Output the [X, Y] coordinate of the center of the cell containing the given text.  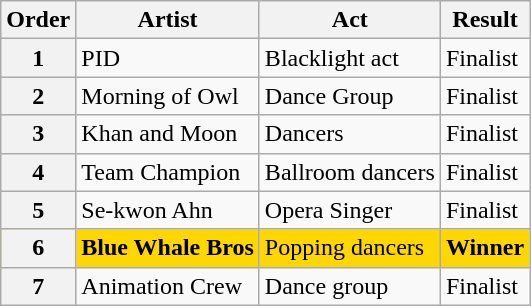
7 [38, 286]
Dance group [350, 286]
Popping dancers [350, 248]
Ballroom dancers [350, 172]
Order [38, 20]
Blue Whale Bros [168, 248]
6 [38, 248]
Act [350, 20]
Morning of Owl [168, 96]
Dancers [350, 134]
4 [38, 172]
Khan and Moon [168, 134]
PID [168, 58]
Result [484, 20]
Dance Group [350, 96]
1 [38, 58]
5 [38, 210]
Blacklight act [350, 58]
Se-kwon Ahn [168, 210]
Team Champion [168, 172]
Winner [484, 248]
2 [38, 96]
Animation Crew [168, 286]
Artist [168, 20]
Opera Singer [350, 210]
3 [38, 134]
